Capture the cell that displays the provided text and extract its [X, Y] central coordinate. 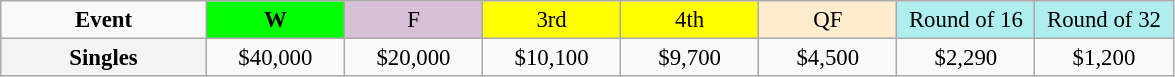
F [413, 20]
W [275, 20]
3rd [552, 20]
$10,100 [552, 58]
4th [690, 20]
Round of 16 [966, 20]
$2,290 [966, 58]
$40,000 [275, 58]
Event [104, 20]
$20,000 [413, 58]
QF [828, 20]
Singles [104, 58]
$4,500 [828, 58]
Round of 32 [1104, 20]
$1,200 [1104, 58]
$9,700 [690, 58]
